Capture the cell that displays the provided text and extract its [X, Y] central coordinate. 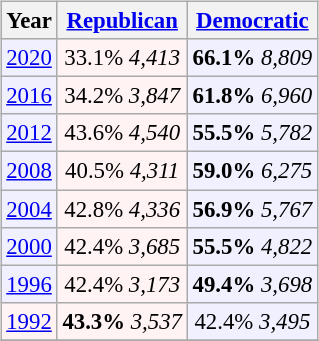
2012 [29, 133]
2008 [29, 171]
56.9% 5,767 [252, 209]
49.4% 3,698 [252, 284]
1992 [29, 321]
Republican [122, 21]
43.3% 3,537 [122, 321]
34.2% 3,847 [122, 96]
55.5% 4,822 [252, 246]
55.5% 5,782 [252, 133]
61.8% 6,960 [252, 96]
42.4% 3,685 [122, 246]
42.8% 4,336 [122, 209]
1996 [29, 284]
2000 [29, 246]
43.6% 4,540 [122, 133]
2016 [29, 96]
Year [29, 21]
40.5% 4,311 [122, 171]
Democratic [252, 21]
2004 [29, 209]
42.4% 3,495 [252, 321]
33.1% 4,413 [122, 58]
42.4% 3,173 [122, 284]
2020 [29, 58]
59.0% 6,275 [252, 171]
66.1% 8,809 [252, 58]
